Search for the cell housing the specified text and yield its (X, Y) center coordinate. 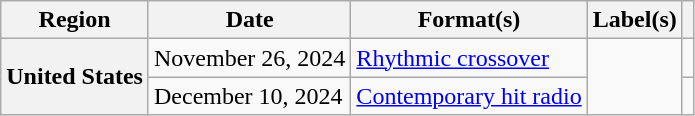
Date (249, 20)
Rhythmic crossover (469, 58)
Contemporary hit radio (469, 96)
December 10, 2024 (249, 96)
Format(s) (469, 20)
United States (75, 77)
November 26, 2024 (249, 58)
Region (75, 20)
Label(s) (634, 20)
